Extract the (x, y) coordinate from the center of the cell holding the provided text.  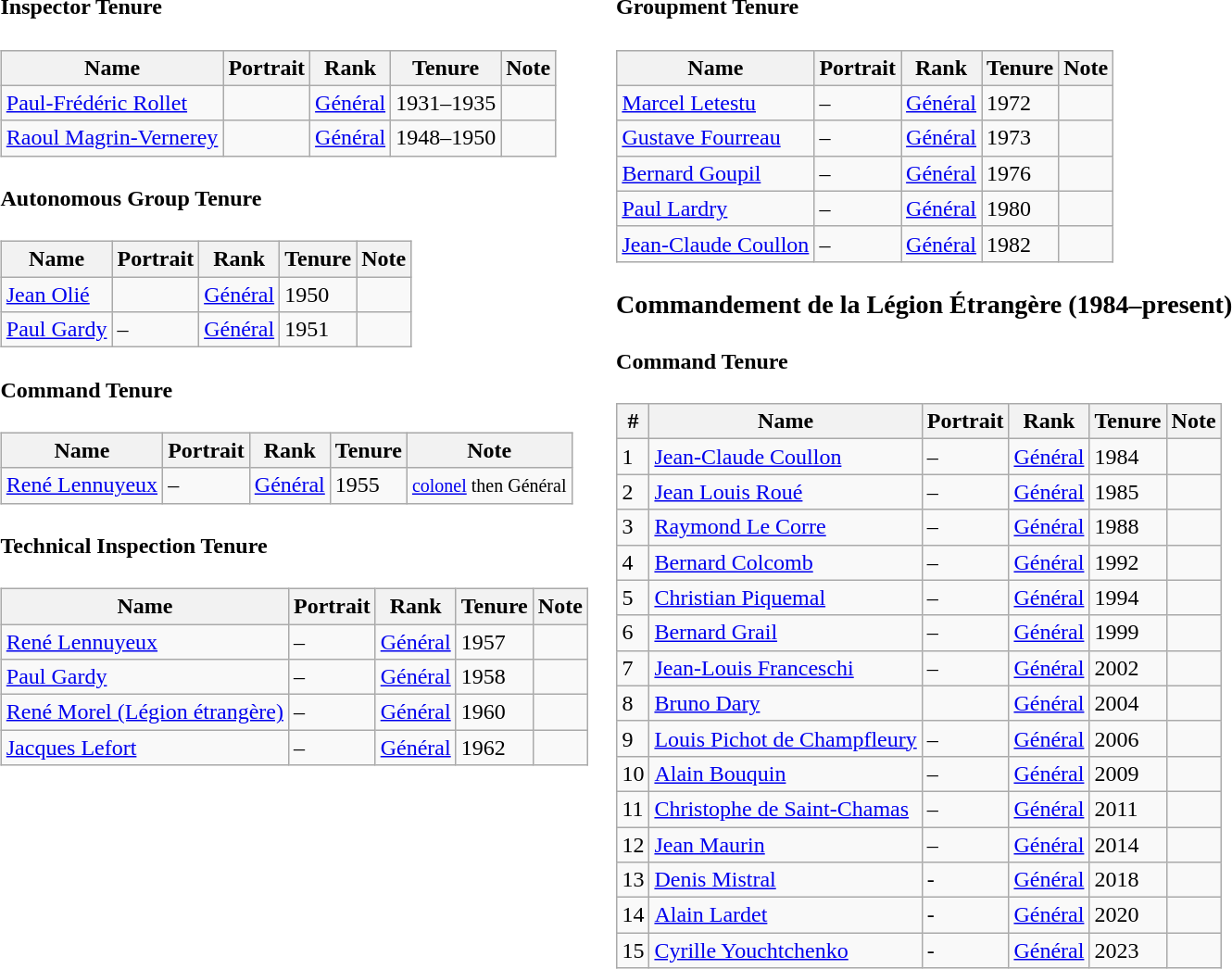
3 (634, 527)
1957 (495, 642)
2018 (1128, 880)
2 (634, 492)
1988 (1128, 527)
1992 (1128, 562)
14 (634, 915)
1931–1935 (446, 103)
1950 (319, 295)
René Morel (Légion étrangère) (145, 712)
Jean Maurin (786, 845)
1951 (319, 330)
1999 (1128, 633)
1 (634, 457)
5 (634, 598)
1976 (1021, 173)
2002 (1128, 668)
Paul Lardry (715, 208)
Alain Lardet (786, 915)
6 (634, 633)
Paul-Frédéric Rollet (112, 103)
1985 (1128, 492)
2009 (1128, 774)
1982 (1021, 244)
15 (634, 950)
13 (634, 880)
Christian Piquemal (786, 598)
1984 (1128, 457)
Bernard Grail (786, 633)
Marcel Letestu (715, 103)
4 (634, 562)
1972 (1021, 103)
Cyrille Youchtchenko (786, 950)
2014 (1128, 845)
1955 (369, 485)
Jean Louis Roué (786, 492)
1994 (1128, 598)
1960 (495, 712)
2006 (1128, 738)
1973 (1021, 138)
8 (634, 703)
11 (634, 809)
2023 (1128, 950)
Christophe de Saint-Chamas (786, 809)
Bernard Colcomb (786, 562)
12 (634, 845)
Raymond Le Corre (786, 527)
1962 (495, 748)
Jean Olié (57, 295)
2011 (1128, 809)
Denis Mistral (786, 880)
7 (634, 668)
Raoul Magrin-Vernerey (112, 138)
Jacques Lefort (145, 748)
colonel then Général (489, 485)
# (634, 422)
1958 (495, 677)
1980 (1021, 208)
Alain Bouquin (786, 774)
2020 (1128, 915)
10 (634, 774)
9 (634, 738)
Bruno Dary (786, 703)
Bernard Goupil (715, 173)
1948–1950 (446, 138)
Louis Pichot de Champfleury (786, 738)
2004 (1128, 703)
Jean-Louis Franceschi (786, 668)
Gustave Fourreau (715, 138)
